Return the [X, Y] coordinate for the center point of the cell that contains the specified text.  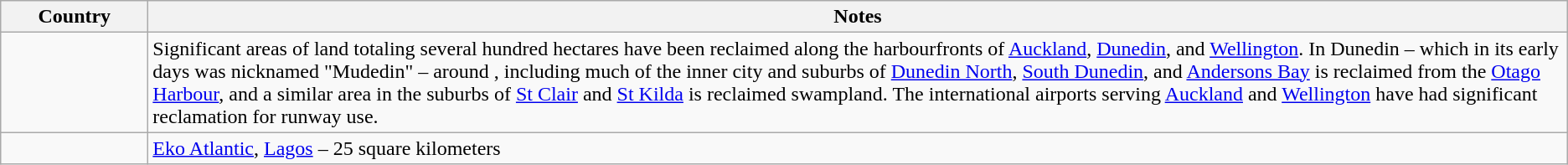
Country [75, 17]
Eko Atlantic, Lagos – 25 square kilometers [858, 148]
Notes [858, 17]
